Find where the given text appears and provide that cell's center as [X, Y] coordinate. 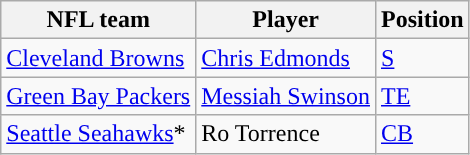
TE [422, 96]
Seattle Seahawks* [98, 134]
Ro Torrence [286, 134]
S [422, 58]
CB [422, 134]
Chris Edmonds [286, 58]
Green Bay Packers [98, 96]
Player [286, 20]
Position [422, 20]
Messiah Swinson [286, 96]
Cleveland Browns [98, 58]
NFL team [98, 20]
